Find where the given text appears and provide that cell's center as [x, y] coordinate. 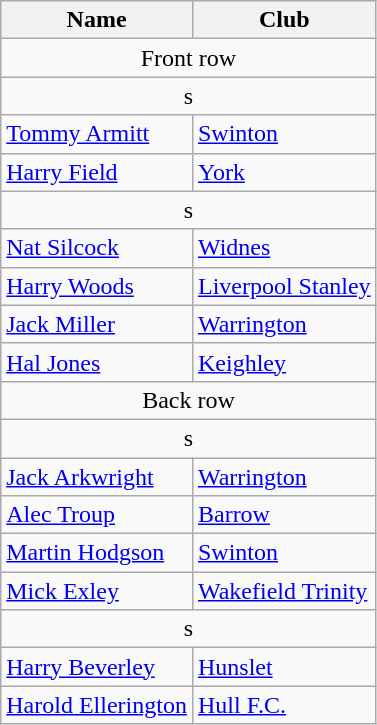
Jack Arkwright [97, 477]
Name [97, 20]
Harry Beverley [97, 667]
Harry Field [97, 172]
Wakefield Trinity [284, 591]
Mick Exley [97, 591]
Club [284, 20]
Back row [188, 400]
Jack Miller [97, 324]
Barrow [284, 515]
Tommy Armitt [97, 134]
Keighley [284, 362]
Alec Troup [97, 515]
York [284, 172]
Harold Ellerington [97, 705]
Martin Hodgson [97, 553]
Hull F.C. [284, 705]
Hal Jones [97, 362]
Nat Silcock [97, 248]
Harry Woods [97, 286]
Hunslet [284, 667]
Liverpool Stanley [284, 286]
Front row [188, 58]
Widnes [284, 248]
